Output the (x, y) coordinate of the center of the cell containing the given text.  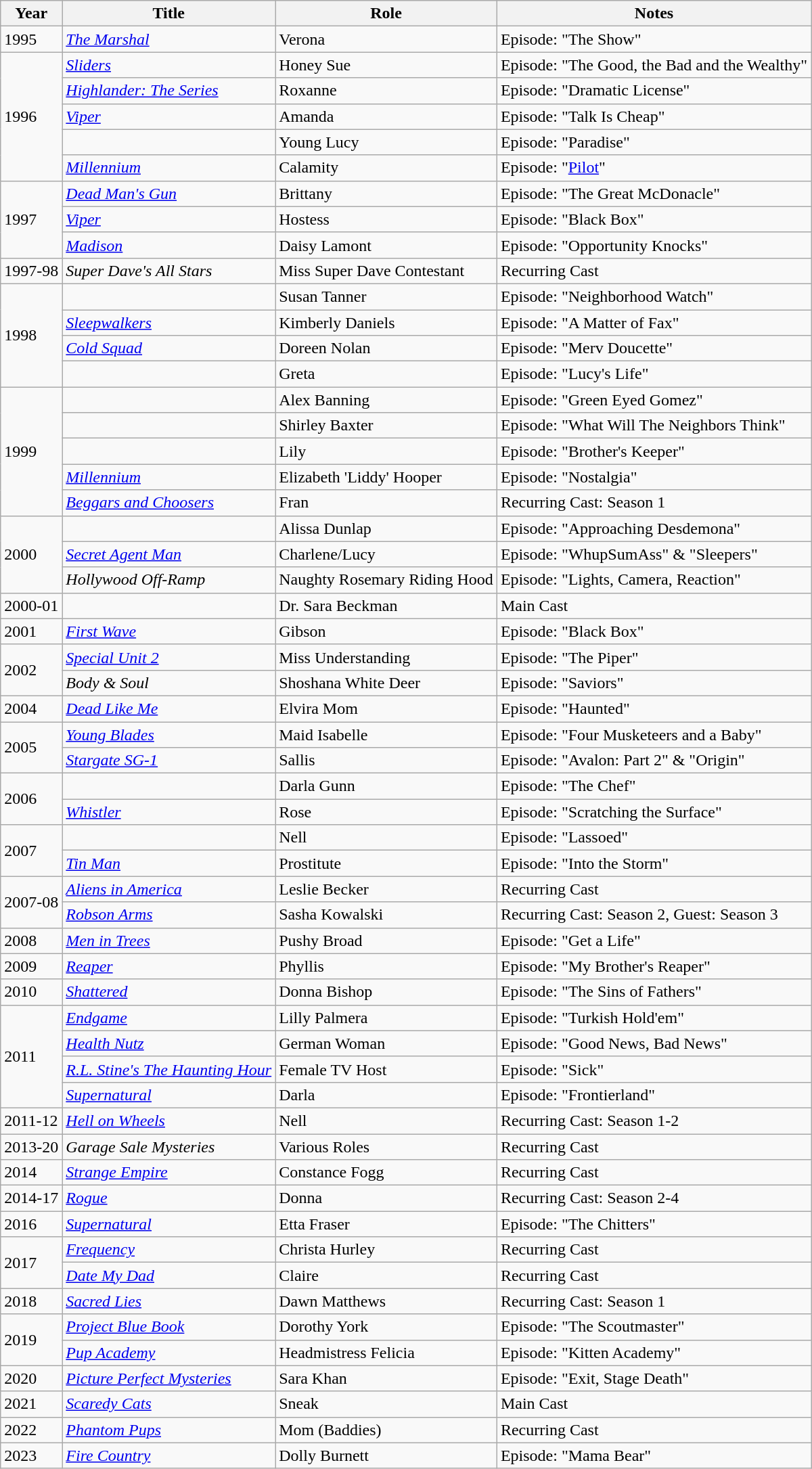
Doreen Nolan (386, 348)
Episode: "Scratching the Surface" (654, 812)
Hostess (386, 219)
Roxanne (386, 91)
2007-08 (31, 902)
Garage Sale Mysteries (169, 1147)
Episode: "Sick" (654, 1069)
Rogue (169, 1198)
Episode: "Get a Life" (654, 941)
Sleepwalkers (169, 323)
2008 (31, 941)
Episode: "Haunted" (654, 708)
Donna Bishop (386, 992)
Episode: "Turkish Hold'em" (654, 1018)
Episode: "Brother's Keeper" (654, 451)
2000-01 (31, 606)
Episode: "Four Musketeers and a Baby" (654, 734)
Special Unit 2 (169, 657)
Frequency (169, 1250)
Episode: "The Piper" (654, 657)
Elizabeth 'Liddy' Hooper (386, 477)
Recurring Cast: Season 2-4 (654, 1198)
Episode: "Nostalgia" (654, 477)
Darla (386, 1095)
Brittany (386, 194)
2020 (31, 1378)
2002 (31, 670)
Episode: "The Chef" (654, 786)
Episode: "Lucy's Life" (654, 374)
Episode: "Merv Doucette" (654, 348)
Picture Perfect Mysteries (169, 1378)
Episode: "Exit, Stage Death" (654, 1378)
Episode: "Dramatic License" (654, 91)
2022 (31, 1430)
Notes (654, 14)
Body & Soul (169, 683)
2004 (31, 708)
Beggars and Choosers (169, 503)
Leslie Becker (386, 889)
1996 (31, 116)
Endgame (169, 1018)
2021 (31, 1404)
R.L. Stine's The Haunting Hour (169, 1069)
Sliders (169, 65)
Men in Trees (169, 941)
Sallis (386, 761)
2011-12 (31, 1121)
1995 (31, 39)
2016 (31, 1224)
Darla Gunn (386, 786)
Episode: "Kitten Academy" (654, 1353)
Greta (386, 374)
2014-17 (31, 1198)
Fran (386, 503)
Shattered (169, 992)
Episode: "Talk Is Cheap" (654, 116)
Tin Man (169, 863)
Episode: "The Good, the Bad and the Wealthy" (654, 65)
2019 (31, 1340)
Reaper (169, 966)
Rose (386, 812)
Alissa Dunlap (386, 528)
Sacred Lies (169, 1301)
The Marshal (169, 39)
1999 (31, 451)
Claire (386, 1275)
Lily (386, 451)
Dr. Sara Beckman (386, 606)
Episode: "Saviors" (654, 683)
2000 (31, 554)
Scaredy Cats (169, 1404)
Date My Dad (169, 1275)
Fire Country (169, 1455)
Gibson (386, 631)
Naughty Rosemary Riding Hood (386, 580)
2017 (31, 1263)
Madison (169, 245)
2023 (31, 1455)
Episode: "Good News, Bad News" (654, 1043)
Kimberly Daniels (386, 323)
Hell on Wheels (169, 1121)
Super Dave's All Stars (169, 271)
Miss Super Dave Contestant (386, 271)
2011 (31, 1056)
2001 (31, 631)
Lilly Palmera (386, 1018)
Project Blue Book (169, 1327)
Mom (Baddies) (386, 1430)
Various Roles (386, 1147)
Pushy Broad (386, 941)
Episode: "A Matter of Fax" (654, 323)
Dolly Burnett (386, 1455)
Episode: "Lights, Camera, Reaction" (654, 580)
Daisy Lamont (386, 245)
Whistler (169, 812)
Dead Man's Gun (169, 194)
Episode: "Avalon: Part 2" & "Origin" (654, 761)
Episode: "The Great McDonacle" (654, 194)
Recurring Cast: Season 1-2 (654, 1121)
Episode: "Green Eyed Gomez" (654, 400)
Episode: "Approaching Desdemona" (654, 528)
2018 (31, 1301)
Episode: "Mama Bear" (654, 1455)
Christa Hurley (386, 1250)
Maid Isabelle (386, 734)
Hollywood Off-Ramp (169, 580)
Verona (386, 39)
Episode: "Into the Storm" (654, 863)
Etta Fraser (386, 1224)
Episode: "The Scoutmaster" (654, 1327)
Cold Squad (169, 348)
Highlander: The Series (169, 91)
2006 (31, 799)
Health Nutz (169, 1043)
Dawn Matthews (386, 1301)
2010 (31, 992)
Dead Like Me (169, 708)
German Woman (386, 1043)
Calamity (386, 168)
Honey Sue (386, 65)
Sasha Kowalski (386, 915)
Episode: "What Will The Neighbors Think" (654, 426)
Amanda (386, 116)
Sneak (386, 1404)
Young Lucy (386, 142)
Episode: "Lassoed" (654, 838)
2005 (31, 747)
Strange Empire (169, 1173)
Female TV Host (386, 1069)
2014 (31, 1173)
Robson Arms (169, 915)
Charlene/Lucy (386, 554)
Episode: "The Sins of Fathers" (654, 992)
Prostitute (386, 863)
Sara Khan (386, 1378)
Role (386, 14)
Elvira Mom (386, 708)
Miss Understanding (386, 657)
Episode: "The Show" (654, 39)
Dorothy York (386, 1327)
Shirley Baxter (386, 426)
Headmistress Felicia (386, 1353)
Constance Fogg (386, 1173)
Episode: "WhupSumAss" & "Sleepers" (654, 554)
Donna (386, 1198)
Recurring Cast: Season 2, Guest: Season 3 (654, 915)
Episode: "Frontierland" (654, 1095)
Phyllis (386, 966)
2007 (31, 851)
Young Blades (169, 734)
Aliens in America (169, 889)
Pup Academy (169, 1353)
Episode: "Pilot" (654, 168)
Episode: "Neighborhood Watch" (654, 296)
1997 (31, 219)
2013-20 (31, 1147)
Secret Agent Man (169, 554)
First Wave (169, 631)
1998 (31, 335)
Stargate SG-1 (169, 761)
Episode: "Opportunity Knocks" (654, 245)
Episode: "The Chitters" (654, 1224)
Alex Banning (386, 400)
Year (31, 14)
1997-98 (31, 271)
Episode: "My Brother's Reaper" (654, 966)
Susan Tanner (386, 296)
Phantom Pups (169, 1430)
Shoshana White Deer (386, 683)
Title (169, 14)
2009 (31, 966)
Episode: "Paradise" (654, 142)
